Pinpoint the cell where the given text exists, returning its (x, y) midpoint coordinate. 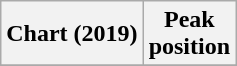
Chart (2019) (72, 34)
Peakposition (189, 34)
